For the text-containing cell, return its midpoint in (X, Y) coordinate format. 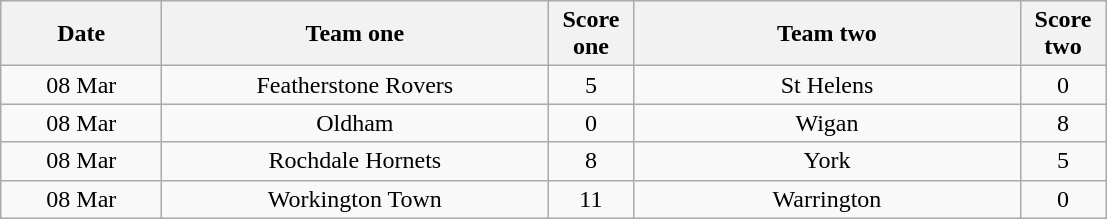
Team one (355, 34)
Oldham (355, 123)
Wigan (827, 123)
Featherstone Rovers (355, 85)
Date (82, 34)
Score one (591, 34)
11 (591, 199)
Rochdale Hornets (355, 161)
Team two (827, 34)
York (827, 161)
Workington Town (355, 199)
Score two (1063, 34)
Warrington (827, 199)
St Helens (827, 85)
